Locate the cell with the specified text and output its [x, y] center coordinate. 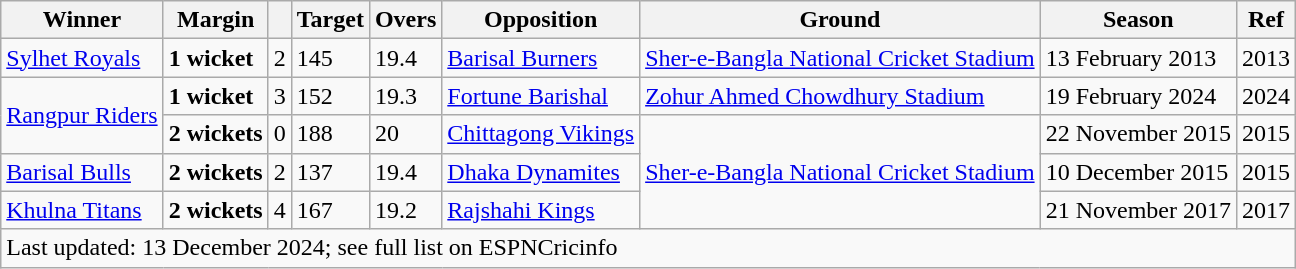
152 [330, 96]
Rangpur Riders [82, 115]
Overs [405, 20]
Last updated: 13 December 2024; see full list on ESPNCricinfo [648, 248]
Winner [82, 20]
137 [330, 172]
145 [330, 58]
21 November 2017 [1138, 210]
2013 [1266, 58]
167 [330, 210]
Season [1138, 20]
19.2 [405, 210]
Margin [216, 20]
Khulna Titans [82, 210]
19 February 2024 [1138, 96]
Barisal Burners [541, 58]
2024 [1266, 96]
10 December 2015 [1138, 172]
Fortune Barishal [541, 96]
13 February 2013 [1138, 58]
Sylhet Royals [82, 58]
3 [280, 96]
Target [330, 20]
4 [280, 210]
Ref [1266, 20]
19.3 [405, 96]
2017 [1266, 210]
Chittagong Vikings [541, 134]
Barisal Bulls [82, 172]
Opposition [541, 20]
Dhaka Dynamites [541, 172]
Ground [840, 20]
Rajshahi Kings [541, 210]
20 [405, 134]
188 [330, 134]
0 [280, 134]
22 November 2015 [1138, 134]
Zohur Ahmed Chowdhury Stadium [840, 96]
